Find where the given text appears and provide that cell's center as (x, y) coordinate. 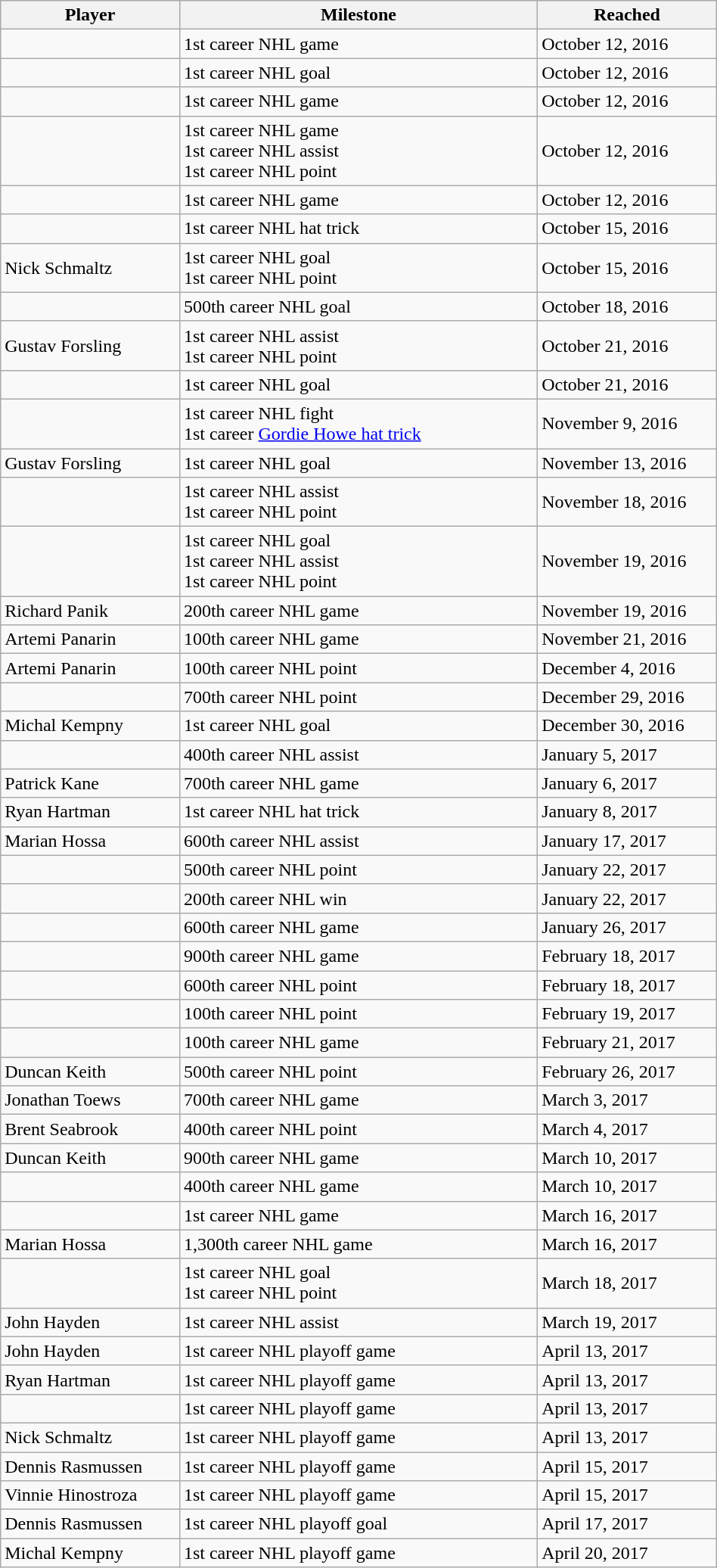
January 8, 2017 (628, 812)
600th career NHL point (358, 985)
January 6, 2017 (628, 783)
March 19, 2017 (628, 1322)
1st career NHL assist (358, 1322)
October 18, 2016 (628, 306)
Milestone (358, 15)
400th career NHL assist (358, 754)
200th career NHL game (358, 611)
700th career NHL point (358, 697)
600th career NHL assist (358, 841)
400th career NHL point (358, 1129)
1st career NHL goal1st career NHL assist1st career NHL point (358, 562)
Reached (628, 15)
March 18, 2017 (628, 1283)
November 18, 2016 (628, 502)
Jonathan Toews (91, 1100)
1st career NHL game1st career NHL assist1st career NHL point (358, 151)
Brent Seabrook (91, 1129)
December 30, 2016 (628, 726)
February 19, 2017 (628, 1014)
February 26, 2017 (628, 1072)
January 26, 2017 (628, 927)
November 13, 2016 (628, 462)
April 17, 2017 (628, 1524)
April 20, 2017 (628, 1553)
January 5, 2017 (628, 754)
Patrick Kane (91, 783)
Richard Panik (91, 611)
400th career NHL game (358, 1187)
200th career NHL win (358, 898)
1,300th career NHL game (358, 1244)
November 21, 2016 (628, 639)
March 3, 2017 (628, 1100)
February 21, 2017 (628, 1043)
November 9, 2016 (628, 424)
January 17, 2017 (628, 841)
500th career NHL goal (358, 306)
1st career NHL playoff goal (358, 1524)
Player (91, 15)
December 29, 2016 (628, 697)
1st career NHL fight1st career Gordie Howe hat trick (358, 424)
600th career NHL game (358, 927)
December 4, 2016 (628, 668)
Vinnie Hinostroza (91, 1495)
March 4, 2017 (628, 1129)
